Detect which cell encompasses the target text, then output its [X, Y] center coordinate. 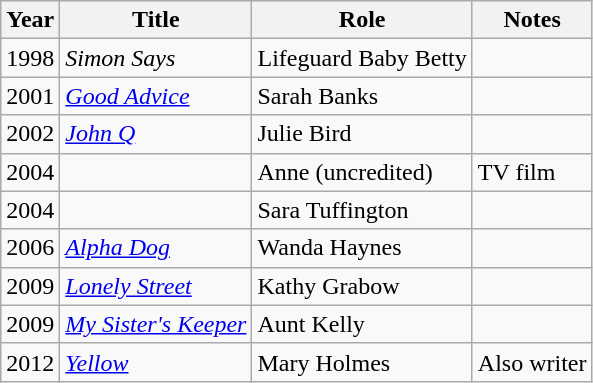
Wanda Haynes [362, 248]
Aunt Kelly [362, 324]
Title [156, 20]
1998 [30, 58]
Sarah Banks [362, 96]
Yellow [156, 362]
Good Advice [156, 96]
John Q [156, 134]
Lifeguard Baby Betty [362, 58]
Alpha Dog [156, 248]
TV film [532, 172]
Notes [532, 20]
Also writer [532, 362]
2006 [30, 248]
Sara Tuffington [362, 210]
Year [30, 20]
2012 [30, 362]
Lonely Street [156, 286]
Simon Says [156, 58]
My Sister's Keeper [156, 324]
Mary Holmes [362, 362]
Role [362, 20]
Julie Bird [362, 134]
2001 [30, 96]
Anne (uncredited) [362, 172]
Kathy Grabow [362, 286]
2002 [30, 134]
